Scan for the cell matching the given text and deliver its (x, y) coordinate at center. 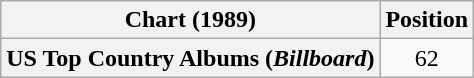
62 (427, 58)
Chart (1989) (190, 20)
Position (427, 20)
US Top Country Albums (Billboard) (190, 58)
